Search for the cell housing the specified text and yield its [x, y] center coordinate. 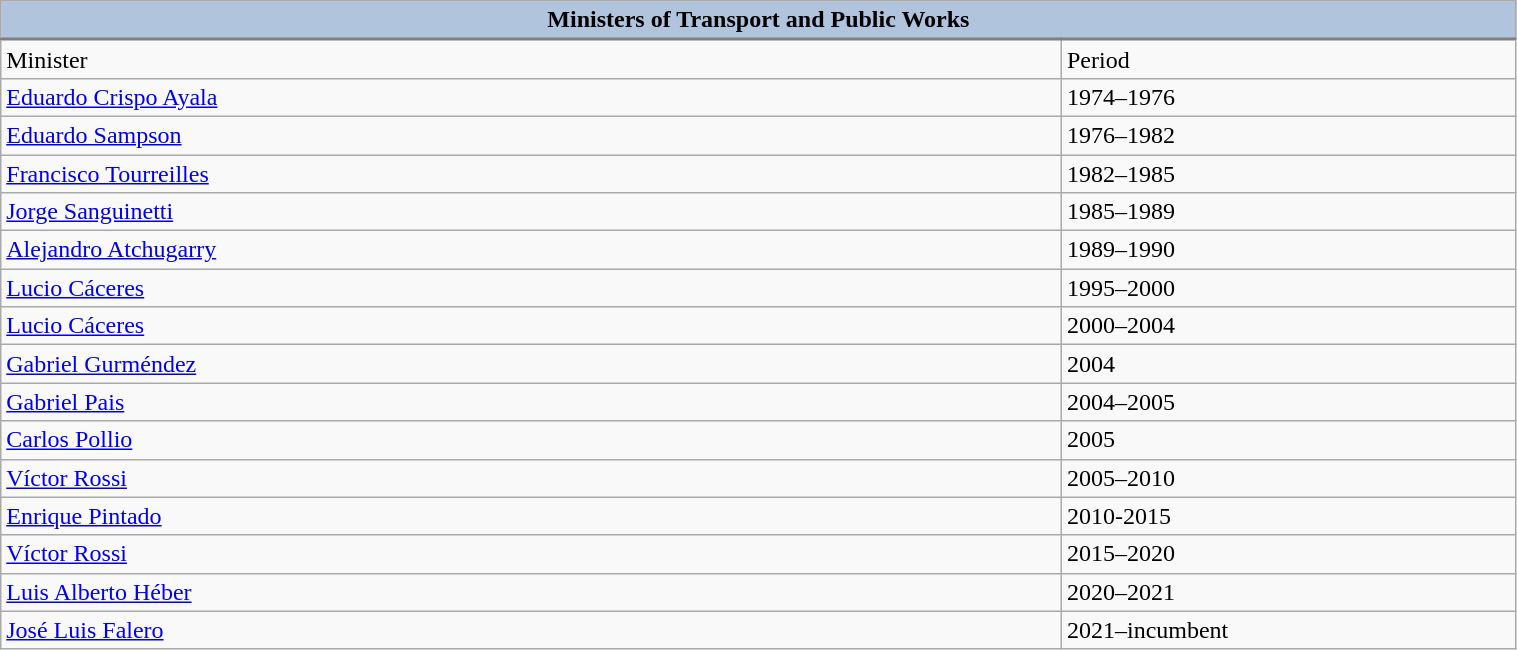
2005–2010 [1288, 478]
Gabriel Pais [532, 402]
Enrique Pintado [532, 516]
2004–2005 [1288, 402]
2010-2015 [1288, 516]
2015–2020 [1288, 554]
Gabriel Gurméndez [532, 364]
2005 [1288, 440]
1982–1985 [1288, 173]
Luis Alberto Héber [532, 592]
Period [1288, 60]
Jorge Sanguinetti [532, 212]
Alejandro Atchugarry [532, 250]
Francisco Tourreilles [532, 173]
Eduardo Sampson [532, 135]
Carlos Pollio [532, 440]
1974–1976 [1288, 97]
1985–1989 [1288, 212]
1989–1990 [1288, 250]
2021–incumbent [1288, 630]
José Luis Falero [532, 630]
1976–1982 [1288, 135]
Ministers of Transport and Public Works [758, 20]
Eduardo Crispo Ayala [532, 97]
2004 [1288, 364]
2020–2021 [1288, 592]
2000–2004 [1288, 326]
1995–2000 [1288, 288]
Minister [532, 60]
